Return the (X, Y) coordinate for the center point of the cell that contains the specified text.  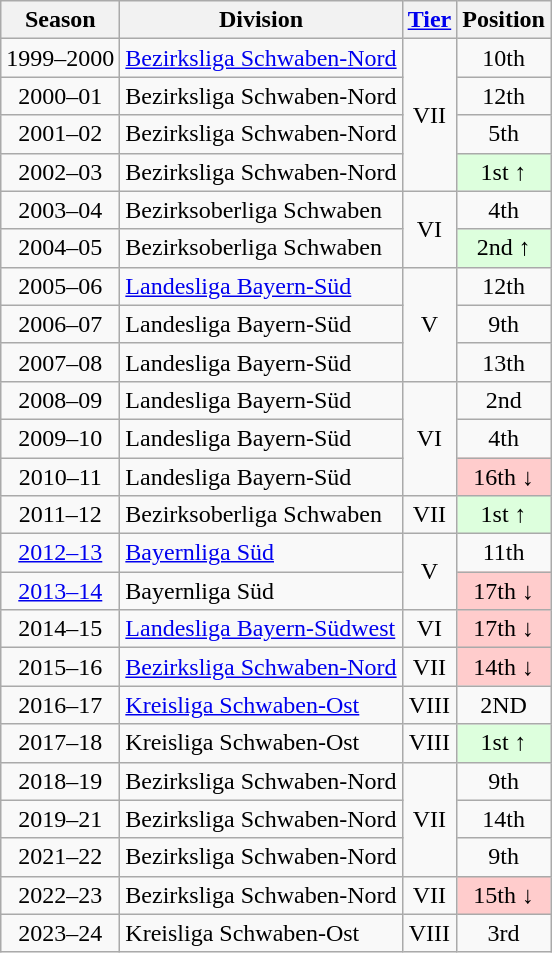
2012–13 (60, 553)
2004–05 (60, 248)
2018–19 (60, 781)
2001–02 (60, 134)
2nd (504, 400)
2023–24 (60, 933)
2008–09 (60, 400)
2017–18 (60, 743)
2021–22 (60, 857)
2005–06 (60, 286)
Landesliga Bayern-Südwest (261, 629)
14th (504, 819)
16th ↓ (504, 477)
2007–08 (60, 362)
2015–16 (60, 667)
2002–03 (60, 172)
2010–11 (60, 477)
Season (60, 20)
13th (504, 362)
2013–14 (60, 591)
2009–10 (60, 438)
14th ↓ (504, 667)
5th (504, 134)
2nd ↑ (504, 248)
2019–21 (60, 819)
2006–07 (60, 324)
Tier (430, 20)
10th (504, 58)
1999–2000 (60, 58)
3rd (504, 933)
2ND (504, 705)
2022–23 (60, 895)
2016–17 (60, 705)
2014–15 (60, 629)
11th (504, 553)
2000–01 (60, 96)
2011–12 (60, 515)
2003–04 (60, 210)
15th ↓ (504, 895)
Division (261, 20)
Position (504, 20)
